Pinpoint the cell where the given text exists, returning its (X, Y) midpoint coordinate. 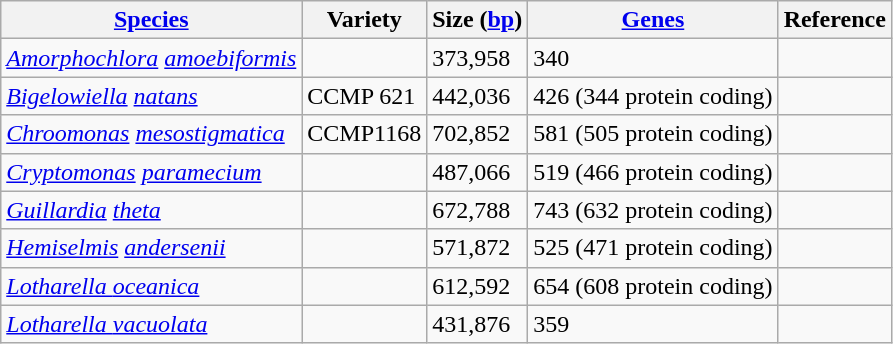
743 (632 protein coding) (653, 210)
Lotharella vacuolata (152, 324)
Amorphochlora amoebiformis (152, 58)
702,852 (478, 134)
571,872 (478, 248)
CCMP1168 (364, 134)
Genes (653, 20)
Species (152, 20)
CCMP 621 (364, 96)
Reference (834, 20)
Variety (364, 20)
Guillardia theta (152, 210)
426 (344 protein coding) (653, 96)
373,958 (478, 58)
654 (608 protein coding) (653, 286)
431,876 (478, 324)
442,036 (478, 96)
519 (466 protein coding) (653, 172)
Size (bp) (478, 20)
581 (505 protein coding) (653, 134)
340 (653, 58)
672,788 (478, 210)
487,066 (478, 172)
359 (653, 324)
Cryptomonas paramecium (152, 172)
Bigelowiella natans (152, 96)
Chroomonas mesostigmatica (152, 134)
612,592 (478, 286)
525 (471 protein coding) (653, 248)
Lotharella oceanica (152, 286)
Hemiselmis andersenii (152, 248)
